Pinpoint the cell where the given text exists, returning its [x, y] midpoint coordinate. 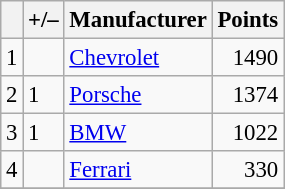
3 [12, 133]
1022 [248, 133]
Ferrari [138, 170]
Points [248, 20]
Chevrolet [138, 58]
330 [248, 170]
Manufacturer [138, 20]
2 [12, 95]
1490 [248, 58]
+/– [44, 20]
1374 [248, 95]
Porsche [138, 95]
BMW [138, 133]
4 [12, 170]
